From the cell containing the given text, extract its center point as (x, y) coordinate. 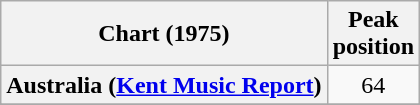
64 (373, 85)
Australia (Kent Music Report) (164, 85)
Chart (1975) (164, 34)
Peakposition (373, 34)
